Extract the (x, y) coordinate from the center of the cell holding the provided text.  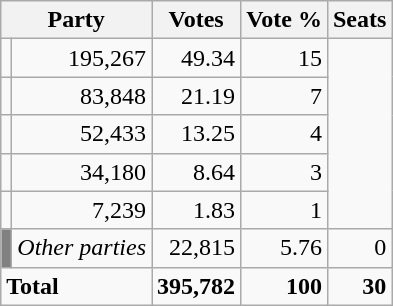
30 (359, 286)
15 (284, 58)
34,180 (82, 172)
Votes (196, 20)
22,815 (196, 248)
4 (284, 134)
1.83 (196, 210)
Total (76, 286)
8.64 (196, 172)
52,433 (82, 134)
0 (359, 248)
Party (76, 20)
7 (284, 96)
Other parties (82, 248)
7,239 (82, 210)
13.25 (196, 134)
100 (284, 286)
Vote % (284, 20)
Seats (359, 20)
49.34 (196, 58)
395,782 (196, 286)
5.76 (284, 248)
1 (284, 210)
21.19 (196, 96)
195,267 (82, 58)
83,848 (82, 96)
3 (284, 172)
